Pinpoint the cell where the given text exists, returning its (X, Y) midpoint coordinate. 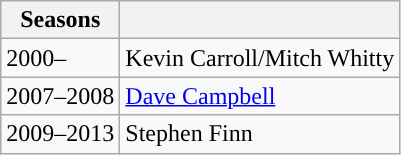
2007–2008 (60, 96)
2009–2013 (60, 134)
Kevin Carroll/Mitch Whitty (260, 58)
2000– (60, 58)
Stephen Finn (260, 134)
Seasons (60, 20)
Dave Campbell (260, 96)
